For the text-containing cell, return its midpoint in (X, Y) coordinate format. 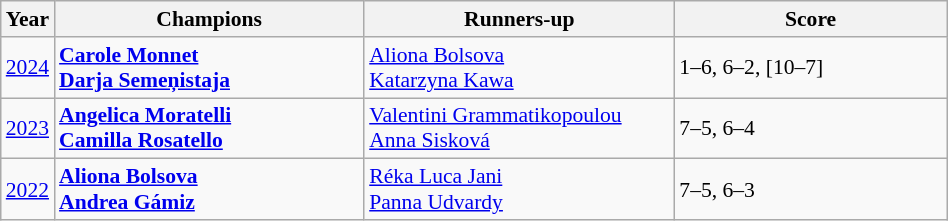
Angelica Moratelli Camilla Rosatello (209, 128)
Aliona Bolsova Andrea Gámiz (209, 190)
2024 (28, 68)
2022 (28, 190)
Aliona Bolsova Katarzyna Kawa (519, 68)
2023 (28, 128)
Réka Luca Jani Panna Udvardy (519, 190)
Champions (209, 19)
Valentini Grammatikopoulou Anna Sisková (519, 128)
Year (28, 19)
Score (810, 19)
1–6, 6–2, [10–7] (810, 68)
7–5, 6–4 (810, 128)
Runners-up (519, 19)
Carole Monnet Darja Semeņistaja (209, 68)
7–5, 6–3 (810, 190)
